Determine the (x, y) coordinate at the center of the cell enclosing the given text.  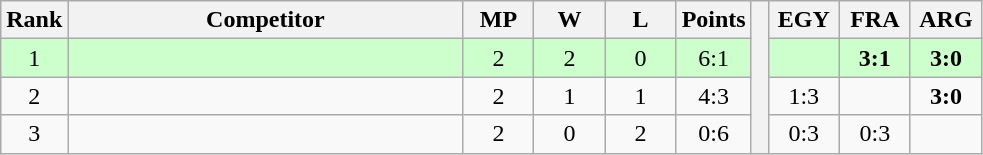
0:6 (714, 134)
3:1 (874, 58)
3 (34, 134)
Competitor (266, 20)
FRA (874, 20)
Points (714, 20)
L (640, 20)
MP (498, 20)
6:1 (714, 58)
EGY (804, 20)
Rank (34, 20)
ARG (946, 20)
W (570, 20)
1:3 (804, 96)
4:3 (714, 96)
